Identify which cell holds the provided text, then report its [x, y] central coordinate. 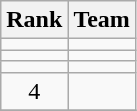
4 [34, 91]
Rank [34, 20]
Team [102, 20]
